Locate the cell with the specified text and output its [X, Y] center coordinate. 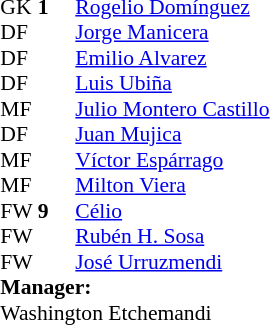
Manager: [134, 287]
Emilio Alvarez [172, 58]
Rubén H. Sosa [172, 237]
Milton Viera [172, 185]
9 [57, 211]
Jorge Manicera [172, 33]
Víctor Espárrago [172, 160]
Julio Montero Castillo [172, 109]
Luis Ubiña [172, 83]
José Urruzmendi [172, 262]
Célio [172, 211]
Juan Mujica [172, 135]
